Search for the cell housing the specified text and yield its [X, Y] center coordinate. 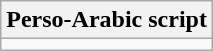
Perso-Arabic script [107, 20]
